Identify which cell holds the provided text, then report its [X, Y] central coordinate. 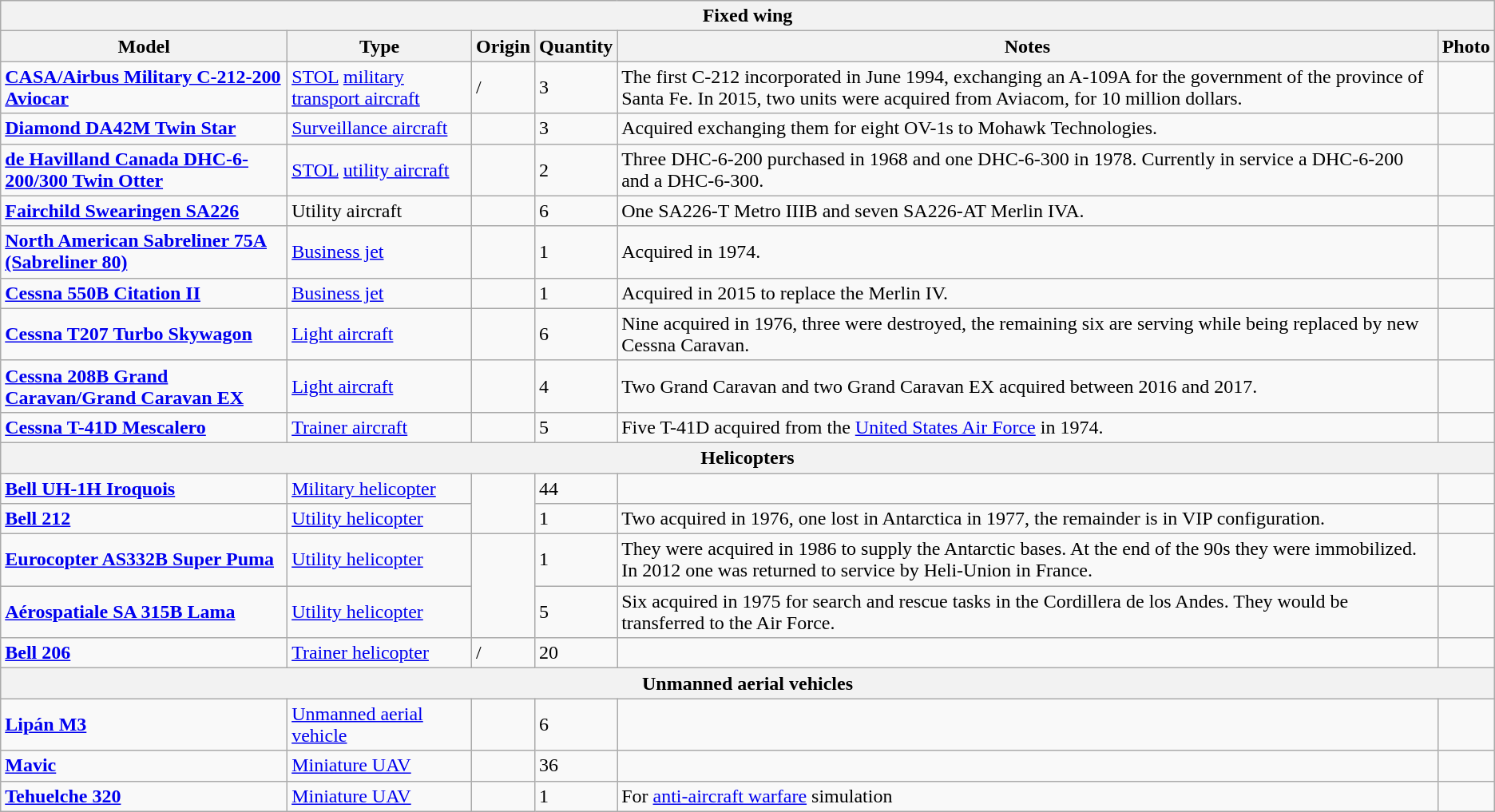
Diamond DA42M Twin Star [144, 129]
For anti-aircraft warfare simulation [1028, 796]
STOL military transport aircraft [380, 88]
Trainer aircraft [380, 427]
Utility aircraft [380, 211]
Acquired exchanging them for eight OV-1s to Mohawk Technologies. [1028, 129]
Three DHC-6-200 purchased in 1968 and one DHC-6-300 in 1978. Currently in service a DHC-6-200 and a DHC-6-300. [1028, 169]
Cessna T-41D Mescalero [144, 427]
Five T-41D acquired from the United States Air Force in 1974. [1028, 427]
Eurocopter AS332B Super Puma [144, 560]
Cessna 208B Grand Caravan/Grand Caravan EX [144, 386]
Aérospatiale SA 315B Lama [144, 612]
Model [144, 46]
Surveillance aircraft [380, 129]
Unmanned aerial vehicles [747, 683]
Six acquired in 1975 for search and rescue tasks in the Cordillera de los Andes. They would be transferred to the Air Force. [1028, 612]
Fairchild Swearingen SA226 [144, 211]
North American Sabreliner 75A (Sabreliner 80) [144, 252]
36 [577, 766]
Nine acquired in 1976, three were destroyed, the remaining six are serving while being replaced by new Cessna Caravan. [1028, 334]
Trainer helicopter [380, 653]
Unmanned aerial vehicle [380, 725]
20 [577, 653]
de Havilland Canada DHC-6-200/300 Twin Otter [144, 169]
Quantity [577, 46]
Lipán M3 [144, 725]
44 [577, 488]
Two acquired in 1976, one lost in Antarctica in 1977, the remainder is in VIP configuration. [1028, 519]
Bell 206 [144, 653]
Mavic [144, 766]
Origin [503, 46]
2 [577, 169]
Cessna 550B Citation II [144, 293]
Helicopters [747, 457]
4 [577, 386]
Two Grand Caravan and two Grand Caravan EX acquired between 2016 and 2017. [1028, 386]
Tehuelche 320 [144, 796]
Type [380, 46]
CASA/Airbus Military C-212-200 Aviocar [144, 88]
One SA226-T Metro IIIB and seven SA226-AT Merlin IVA. [1028, 211]
Notes [1028, 46]
STOL utility aircraft [380, 169]
Bell 212 [144, 519]
Bell UH-1H Iroquois [144, 488]
Acquired in 2015 to replace the Merlin IV. [1028, 293]
Cessna T207 Turbo Skywagon [144, 334]
Military helicopter [380, 488]
Photo [1466, 46]
Acquired in 1974. [1028, 252]
Fixed wing [747, 16]
